Pinpoint the cell where the given text exists, returning its (x, y) midpoint coordinate. 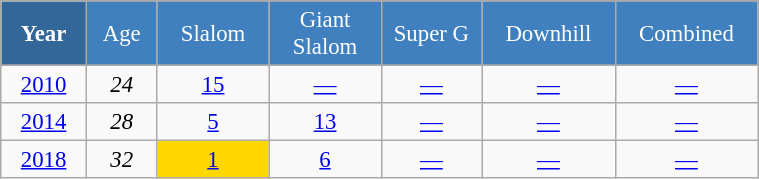
24 (122, 85)
2018 (44, 160)
Year (44, 34)
15 (213, 85)
Downhill (549, 34)
28 (122, 122)
Age (122, 34)
Combined (686, 34)
Super G (432, 34)
32 (122, 160)
2010 (44, 85)
GiantSlalom (325, 34)
5 (213, 122)
13 (325, 122)
2014 (44, 122)
6 (325, 160)
1 (213, 160)
Slalom (213, 34)
